Determine the [X, Y] coordinate at the center of the cell enclosing the given text.  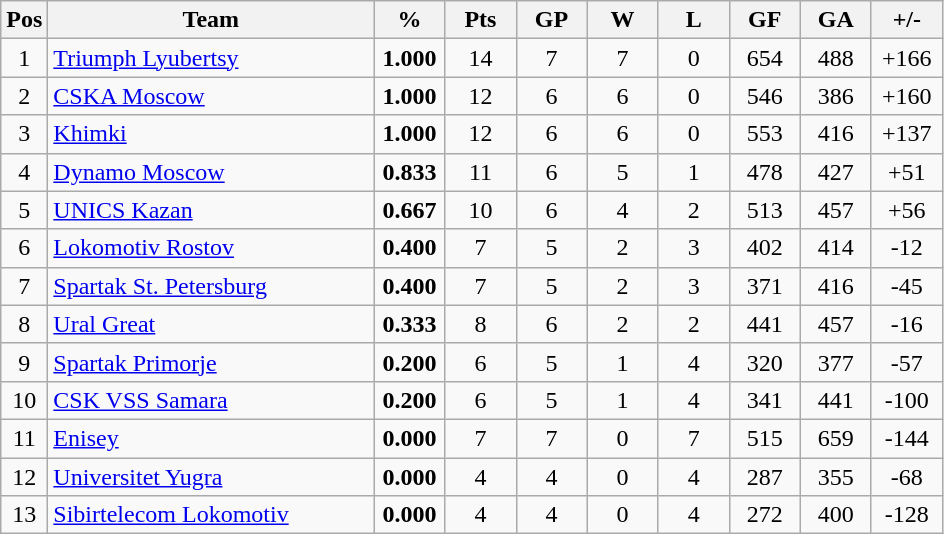
386 [836, 96]
0.333 [410, 324]
341 [764, 400]
553 [764, 134]
272 [764, 515]
Khimki [211, 134]
+56 [906, 210]
659 [836, 438]
-45 [906, 286]
9 [24, 362]
-57 [906, 362]
14 [480, 58]
414 [836, 248]
+51 [906, 172]
-12 [906, 248]
0.833 [410, 172]
Enisey [211, 438]
427 [836, 172]
Team [211, 20]
-100 [906, 400]
GP [552, 20]
+137 [906, 134]
L [694, 20]
CSKA Moscow [211, 96]
488 [836, 58]
UNICS Kazan [211, 210]
513 [764, 210]
654 [764, 58]
-68 [906, 477]
Triumph Lyubertsy [211, 58]
478 [764, 172]
Pts [480, 20]
Pos [24, 20]
287 [764, 477]
% [410, 20]
13 [24, 515]
W [622, 20]
Universitet Yugra [211, 477]
+160 [906, 96]
Ural Great [211, 324]
400 [836, 515]
Spartak Primorje [211, 362]
Lokomotiv Rostov [211, 248]
+166 [906, 58]
-16 [906, 324]
CSK VSS Samara [211, 400]
GF [764, 20]
GA [836, 20]
402 [764, 248]
515 [764, 438]
Sibirtelecom Lokomotiv [211, 515]
371 [764, 286]
0.667 [410, 210]
Spartak St. Petersburg [211, 286]
-128 [906, 515]
Dynamo Moscow [211, 172]
+/- [906, 20]
355 [836, 477]
546 [764, 96]
377 [836, 362]
320 [764, 362]
-144 [906, 438]
